For the text-containing cell, return its midpoint in [X, Y] coordinate format. 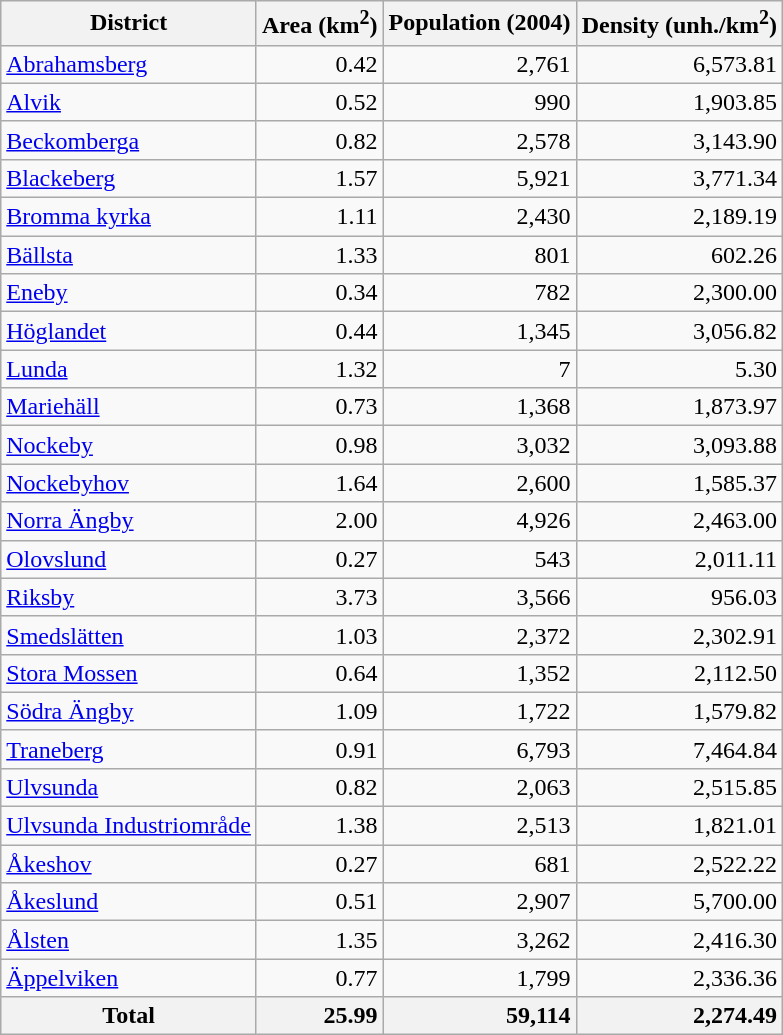
602.26 [679, 255]
0.44 [320, 331]
2,416.30 [679, 940]
Olovslund [129, 559]
2,302.91 [679, 635]
1,903.85 [679, 102]
Mariehäll [129, 407]
1.09 [320, 711]
Södra Ängby [129, 711]
956.03 [679, 597]
Ulvsunda Industriområde [129, 826]
Riksby [129, 597]
Alvik [129, 102]
3,566 [480, 597]
5,700.00 [679, 902]
681 [480, 864]
1.38 [320, 826]
1,345 [480, 331]
2,189.19 [679, 217]
0.51 [320, 902]
1,821.01 [679, 826]
3,056.82 [679, 331]
2,063 [480, 787]
1.32 [320, 369]
2,907 [480, 902]
Norra Ängby [129, 521]
6,793 [480, 749]
5.30 [679, 369]
Smedslätten [129, 635]
1.57 [320, 178]
Åkeshov [129, 864]
1,585.37 [679, 483]
5,921 [480, 178]
2,300.00 [679, 293]
Lunda [129, 369]
Traneberg [129, 749]
1.35 [320, 940]
2,515.85 [679, 787]
Beckomberga [129, 140]
1.11 [320, 217]
2,463.00 [679, 521]
7,464.84 [679, 749]
4,926 [480, 521]
Äppelviken [129, 978]
25.99 [320, 1016]
2,513 [480, 826]
59,114 [480, 1016]
0.98 [320, 445]
2,522.22 [679, 864]
1,873.97 [679, 407]
7 [480, 369]
3,771.34 [679, 178]
3,143.90 [679, 140]
1.33 [320, 255]
Stora Mossen [129, 673]
990 [480, 102]
1,352 [480, 673]
2,430 [480, 217]
3,032 [480, 445]
0.64 [320, 673]
Nockebyhov [129, 483]
Population (2004) [480, 24]
1.03 [320, 635]
1,368 [480, 407]
1,799 [480, 978]
6,573.81 [679, 64]
2,761 [480, 64]
0.34 [320, 293]
2,336.36 [679, 978]
543 [480, 559]
1,722 [480, 711]
2,112.50 [679, 673]
Density (unh./km2) [679, 24]
Åkeslund [129, 902]
1,579.82 [679, 711]
District [129, 24]
Blackeberg [129, 178]
Area (km2) [320, 24]
0.91 [320, 749]
801 [480, 255]
3,093.88 [679, 445]
Abrahamsberg [129, 64]
Nockeby [129, 445]
Eneby [129, 293]
1.64 [320, 483]
Bällsta [129, 255]
0.77 [320, 978]
2,372 [480, 635]
2,600 [480, 483]
Total [129, 1016]
0.73 [320, 407]
2,011.11 [679, 559]
Ålsten [129, 940]
0.52 [320, 102]
3.73 [320, 597]
Höglandet [129, 331]
2,578 [480, 140]
2.00 [320, 521]
2,274.49 [679, 1016]
782 [480, 293]
Ulvsunda [129, 787]
3,262 [480, 940]
Bromma kyrka [129, 217]
0.42 [320, 64]
